Search for the cell housing the specified text and yield its [X, Y] center coordinate. 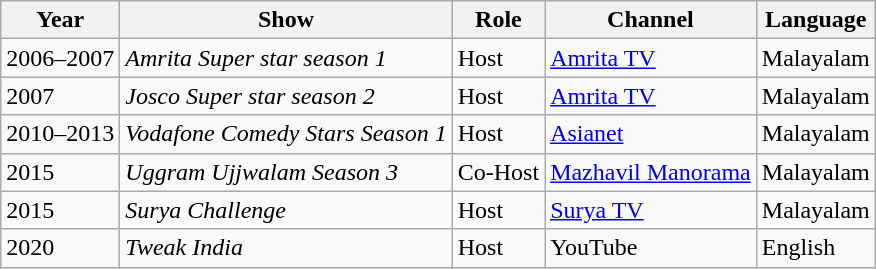
2010–2013 [60, 134]
Surya TV [651, 210]
Uggram Ujjwalam Season 3 [286, 172]
Language [816, 20]
Mazhavil Manorama [651, 172]
2007 [60, 96]
Year [60, 20]
Asianet [651, 134]
2020 [60, 248]
Tweak India [286, 248]
Amrita Super star season 1 [286, 58]
English [816, 248]
Vodafone Comedy Stars Season 1 [286, 134]
Co-Host [498, 172]
Channel [651, 20]
YouTube [651, 248]
Show [286, 20]
2006–2007 [60, 58]
Josco Super star season 2 [286, 96]
Role [498, 20]
Surya Challenge [286, 210]
